Capture the cell that displays the provided text and extract its [x, y] central coordinate. 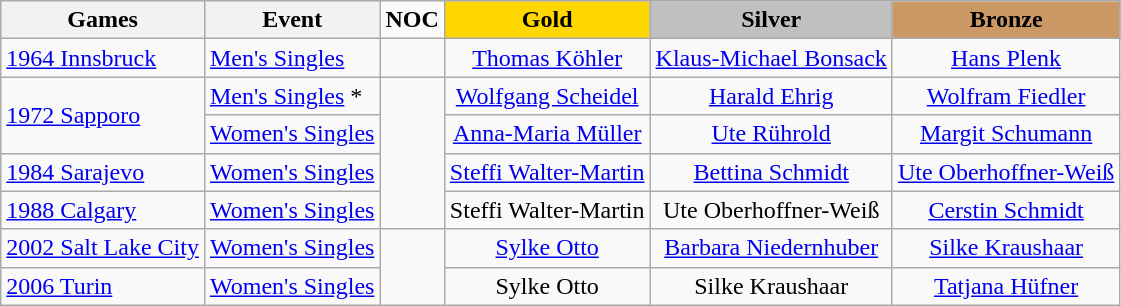
Event [292, 20]
1972 Sapporo [103, 115]
Wolfram Fiedler [1006, 96]
1988 Calgary [103, 210]
Silver [771, 20]
Hans Plenk [1006, 58]
Men's Singles [292, 58]
Cerstin Schmidt [1006, 210]
Klaus-Michael Bonsack [771, 58]
Wolfgang Scheidel [547, 96]
Margit Schumann [1006, 134]
1984 Sarajevo [103, 172]
Men's Singles * [292, 96]
1964 Innsbruck [103, 58]
Barbara Niedernhuber [771, 248]
Anna-Maria Müller [547, 134]
NOC [412, 20]
2002 Salt Lake City [103, 248]
Gold [547, 20]
Thomas Köhler [547, 58]
Tatjana Hüfner [1006, 286]
Games [103, 20]
Bronze [1006, 20]
Bettina Schmidt [771, 172]
2006 Turin [103, 286]
Ute Rührold [771, 134]
Harald Ehrig [771, 96]
